Provide the (X, Y) coordinate of the cell's center where the given text is located.  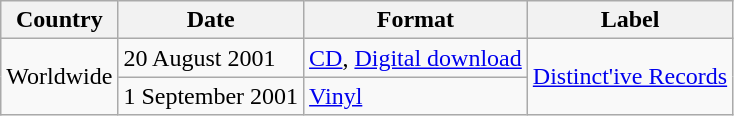
Worldwide (60, 77)
1 September 2001 (211, 96)
Format (416, 20)
Distinct'ive Records (630, 77)
20 August 2001 (211, 58)
CD, Digital download (416, 58)
Country (60, 20)
Date (211, 20)
Vinyl (416, 96)
Label (630, 20)
